Pinpoint the cell where the given text exists, returning its (X, Y) midpoint coordinate. 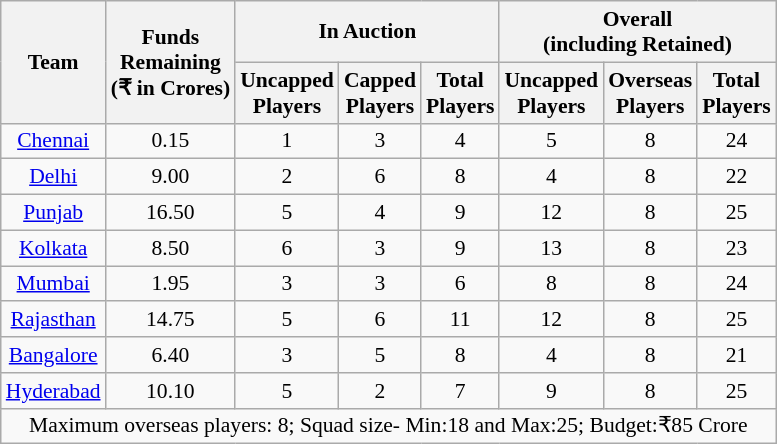
6.40 (171, 355)
Maximum overseas players: 8; Squad size- Min:18 and Max:25; Budget:₹85 Crore (388, 426)
Overall (including Retained) (637, 32)
Kolkata (54, 248)
Team (54, 62)
8.50 (171, 248)
7 (460, 390)
Funds Remaining (₹ in Crores) (171, 62)
13 (551, 248)
14.75 (171, 319)
16.50 (171, 212)
Overseas Players (650, 92)
1 (287, 141)
0.15 (171, 141)
11 (460, 319)
In Auction (367, 32)
Rajasthan (54, 319)
CappedPlayers (380, 92)
10.10 (171, 390)
9.00 (171, 177)
Mumbai (54, 284)
21 (736, 355)
Hyderabad (54, 390)
Chennai (54, 141)
Bangalore (54, 355)
Punjab (54, 212)
23 (736, 248)
22 (736, 177)
1.95 (171, 284)
Delhi (54, 177)
